Output the (X, Y) coordinate of the center of the cell containing the given text.  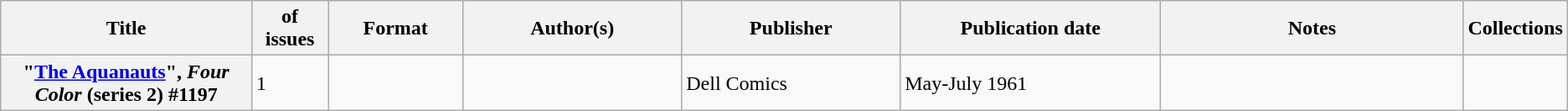
Title (126, 29)
Notes (1312, 29)
Author(s) (573, 29)
May-July 1961 (1030, 82)
Dell Comics (791, 82)
"The Aquanauts", Four Color (series 2) #1197 (126, 82)
Publication date (1030, 29)
Publisher (791, 29)
Format (395, 29)
of issues (290, 29)
Collections (1515, 29)
1 (290, 82)
